Extract the [x, y] coordinate from the center of the cell holding the provided text.  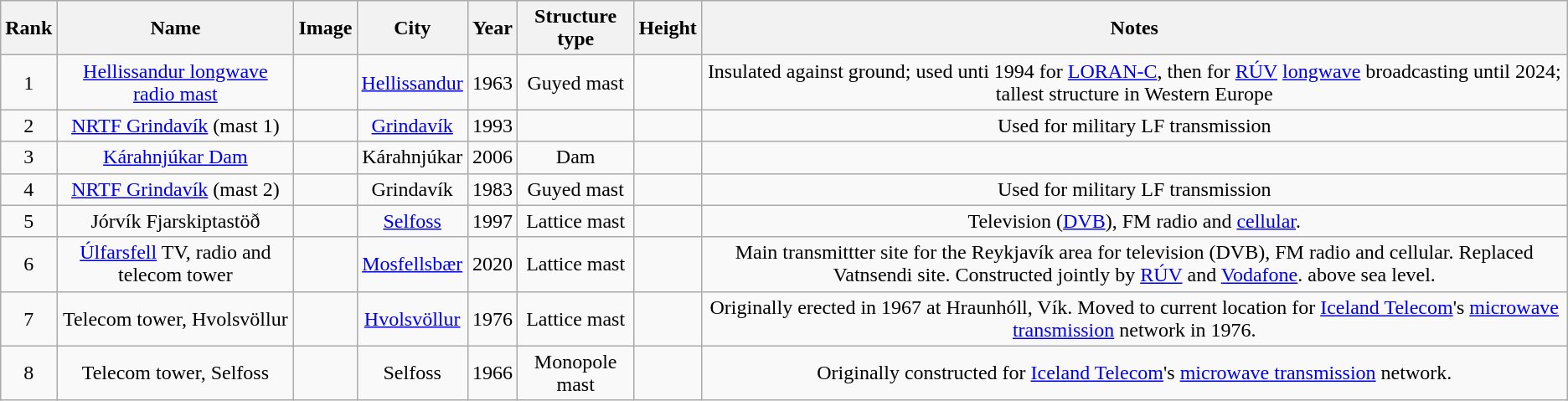
Height [668, 28]
1963 [493, 82]
1976 [493, 318]
Structure type [575, 28]
Úlfarsfell TV, radio and telecom tower [176, 265]
Hvolsvöllur [412, 318]
Hellissandur [412, 82]
2 [28, 126]
Telecom tower, Hvolsvöllur [176, 318]
Notes [1134, 28]
2020 [493, 265]
Insulated against ground; used unti 1994 for LORAN-C, then for RÚV longwave broadcasting until 2024; tallest structure in Western Europe [1134, 82]
City [412, 28]
Year [493, 28]
Mosfellsbær [412, 265]
6 [28, 265]
Television (DVB), FM radio and cellular. [1134, 221]
1997 [493, 221]
Originally constructed for Iceland Telecom's microwave transmission network. [1134, 373]
Jórvík Fjarskiptastöð [176, 221]
Rank [28, 28]
1993 [493, 126]
Originally erected in 1967 at Hraunhóll, Vík. Moved to current location for Iceland Telecom's microwave transmission network in 1976. [1134, 318]
Name [176, 28]
Dam [575, 157]
4 [28, 189]
Kárahnjúkar Dam [176, 157]
Image [325, 28]
5 [28, 221]
1 [28, 82]
1966 [493, 373]
NRTF Grindavík (mast 1) [176, 126]
7 [28, 318]
1983 [493, 189]
Hellissandur longwave radio mast [176, 82]
2006 [493, 157]
Kárahnjúkar [412, 157]
Monopole mast [575, 373]
NRTF Grindavík (mast 2) [176, 189]
8 [28, 373]
3 [28, 157]
Telecom tower, Selfoss [176, 373]
